Scan for the cell matching the given text and deliver its (X, Y) coordinate at center. 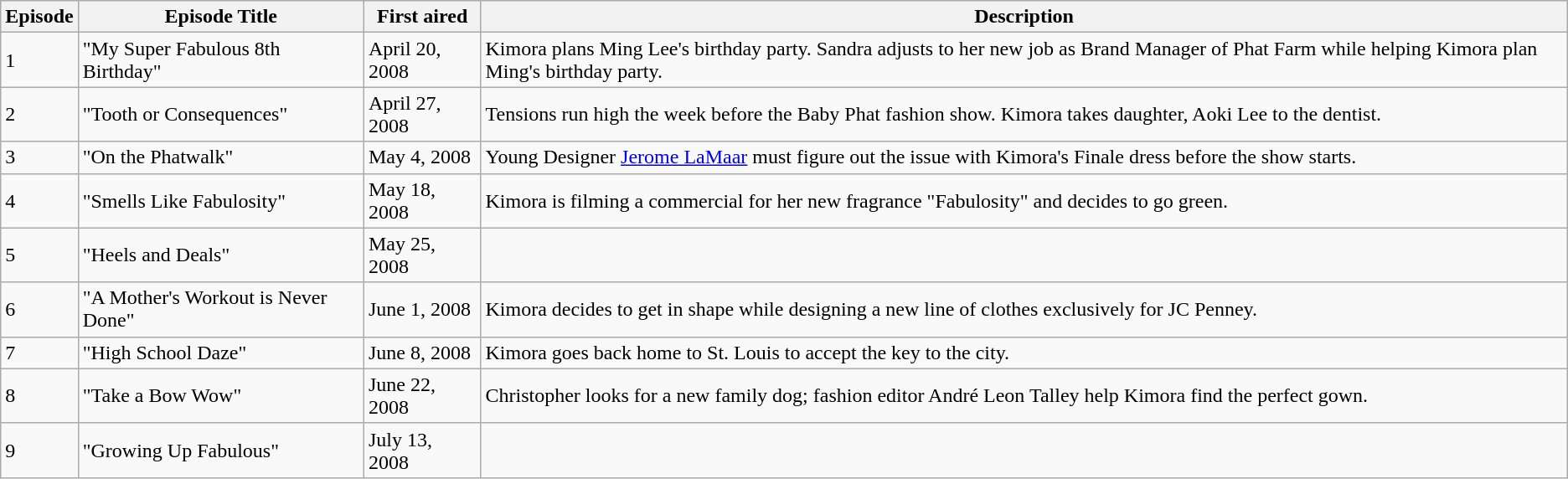
6 (39, 310)
Kimora is filming a commercial for her new fragrance "Fabulosity" and decides to go green. (1024, 201)
"Smells Like Fabulosity" (221, 201)
April 20, 2008 (422, 60)
1 (39, 60)
5 (39, 255)
"A Mother's Workout is Never Done" (221, 310)
"Heels and Deals" (221, 255)
Kimora goes back home to St. Louis to accept the key to the city. (1024, 353)
"My Super Fabulous 8th Birthday" (221, 60)
Christopher looks for a new family dog; fashion editor André Leon Talley help Kimora find the perfect gown. (1024, 395)
June 8, 2008 (422, 353)
Episode (39, 17)
Episode Title (221, 17)
April 27, 2008 (422, 114)
7 (39, 353)
"On the Phatwalk" (221, 157)
"Tooth or Consequences" (221, 114)
Young Designer Jerome LaMaar must figure out the issue with Kimora's Finale dress before the show starts. (1024, 157)
9 (39, 451)
May 4, 2008 (422, 157)
Tensions run high the week before the Baby Phat fashion show. Kimora takes daughter, Aoki Lee to the dentist. (1024, 114)
8 (39, 395)
May 25, 2008 (422, 255)
Kimora decides to get in shape while designing a new line of clothes exclusively for JC Penney. (1024, 310)
4 (39, 201)
"High School Daze" (221, 353)
July 13, 2008 (422, 451)
May 18, 2008 (422, 201)
First aired (422, 17)
2 (39, 114)
June 1, 2008 (422, 310)
June 22, 2008 (422, 395)
3 (39, 157)
Kimora plans Ming Lee's birthday party. Sandra adjusts to her new job as Brand Manager of Phat Farm while helping Kimora plan Ming's birthday party. (1024, 60)
Description (1024, 17)
"Growing Up Fabulous" (221, 451)
"Take a Bow Wow" (221, 395)
